For the text-containing cell, return its midpoint in [X, Y] coordinate format. 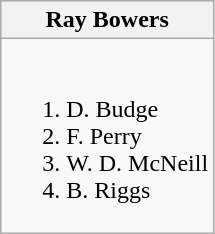
Ray Bowers [108, 20]
D. Budge F. Perry W. D. McNeill B. Riggs [108, 136]
